Determine the (X, Y) coordinate at the center of the cell enclosing the given text.  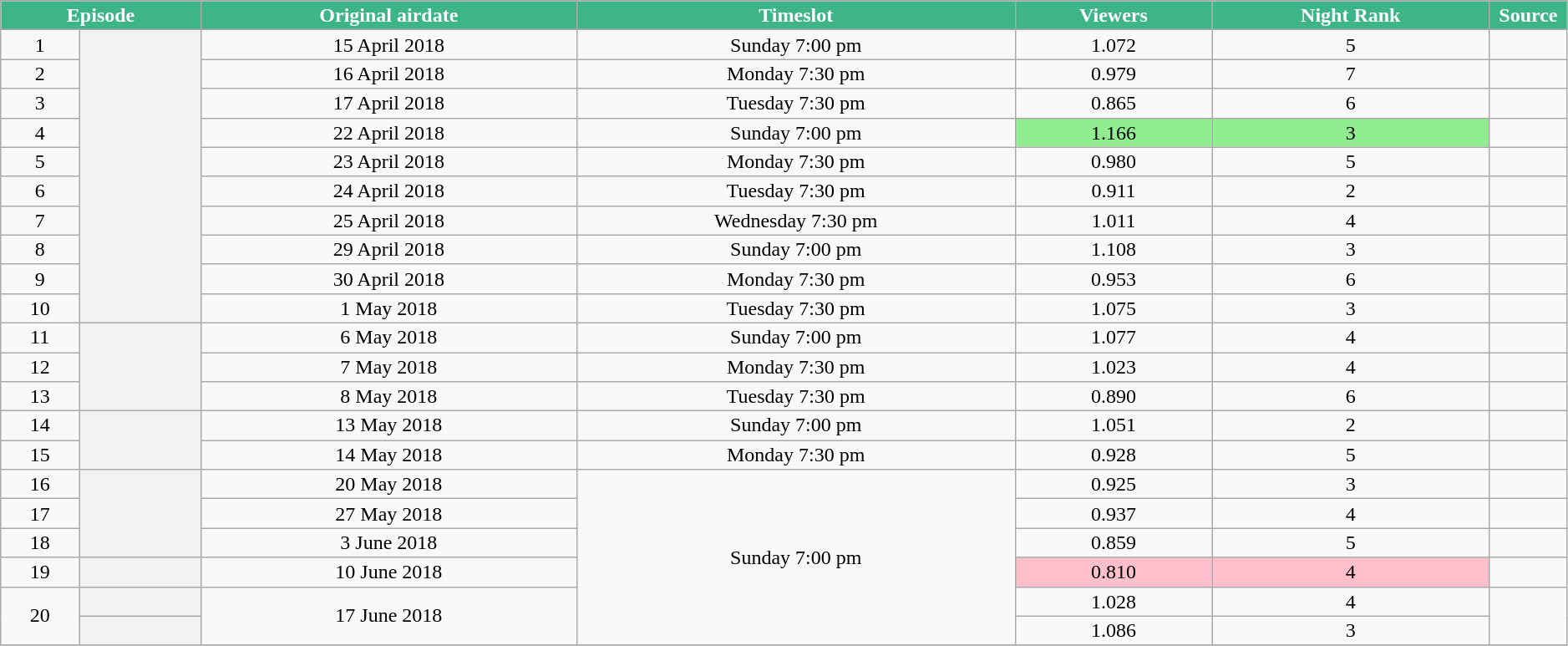
19 (40, 572)
14 (40, 426)
1.051 (1114, 426)
30 April 2018 (388, 279)
0.937 (1114, 513)
20 May 2018 (388, 485)
15 April 2018 (388, 45)
8 (40, 249)
20 (40, 616)
Timeslot (795, 15)
16 (40, 485)
0.865 (1114, 104)
1.028 (1114, 602)
13 (40, 396)
1.075 (1114, 308)
29 April 2018 (388, 249)
Wednesday 7:30 pm (795, 221)
17 (40, 513)
10 (40, 308)
0.979 (1114, 74)
13 May 2018 (388, 426)
0.925 (1114, 485)
12 (40, 368)
0.980 (1114, 162)
1.077 (1114, 338)
7 May 2018 (388, 368)
14 May 2018 (388, 455)
9 (40, 279)
22 April 2018 (388, 132)
1.086 (1114, 630)
6 May 2018 (388, 338)
0.859 (1114, 543)
1 (40, 45)
1.166 (1114, 132)
Source (1529, 15)
0.810 (1114, 572)
1.108 (1114, 249)
18 (40, 543)
1 May 2018 (388, 308)
16 April 2018 (388, 74)
1.072 (1114, 45)
15 (40, 455)
17 June 2018 (388, 616)
0.890 (1114, 396)
0.928 (1114, 455)
1.011 (1114, 221)
11 (40, 338)
23 April 2018 (388, 162)
Original airdate (388, 15)
1.023 (1114, 368)
Episode (101, 15)
0.953 (1114, 279)
24 April 2018 (388, 191)
Night Rank (1351, 15)
10 June 2018 (388, 572)
25 April 2018 (388, 221)
Viewers (1114, 15)
3 June 2018 (388, 543)
27 May 2018 (388, 513)
8 May 2018 (388, 396)
0.911 (1114, 191)
17 April 2018 (388, 104)
